Scan for the cell matching the given text and deliver its [x, y] coordinate at center. 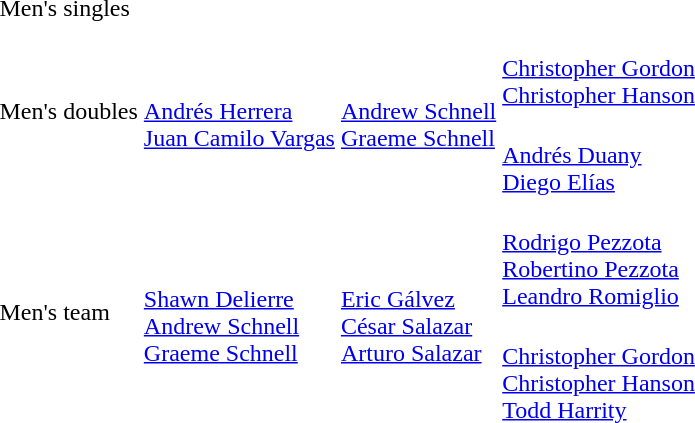
Andrew SchnellGraeme Schnell [418, 112]
Andrés HerreraJuan Camilo Vargas [239, 112]
